Return (X, Y) of the center of cell containing provided text 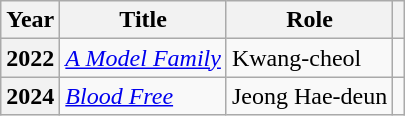
2022 (30, 58)
Jeong Hae-deun (309, 96)
Role (309, 20)
Year (30, 20)
Blood Free (144, 96)
Kwang-cheol (309, 58)
A Model Family (144, 58)
2024 (30, 96)
Title (144, 20)
